Extract the [x, y] coordinate from the center of the cell holding the provided text.  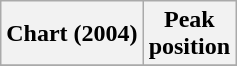
Peakposition [189, 34]
Chart (2004) [72, 34]
